Detect which cell encompasses the target text, then output its [X, Y] center coordinate. 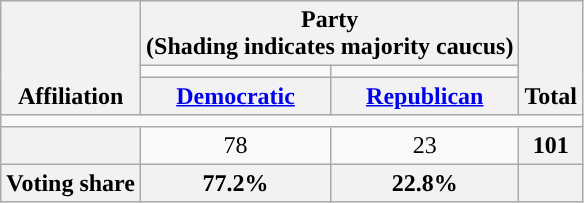
Voting share [71, 183]
Affiliation [71, 58]
Total [551, 58]
Party (Shading indicates majority caucus) [330, 34]
77.2% [236, 183]
101 [551, 145]
23 [425, 145]
22.8% [425, 183]
Democratic [236, 96]
Republican [425, 96]
78 [236, 145]
